Return the [x, y] coordinate for the center point of the cell that contains the specified text.  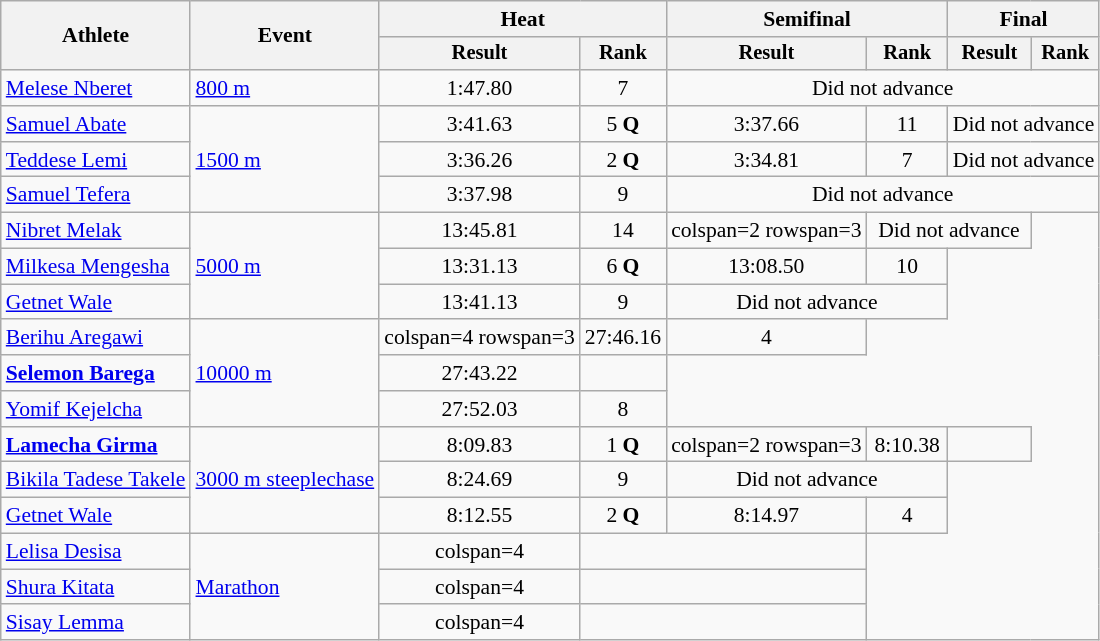
800 m [284, 88]
3:36.26 [480, 160]
3000 m steeplechase [284, 480]
Berihu Aregawi [96, 338]
3:37.98 [480, 195]
10000 m [284, 374]
10 [908, 267]
Samuel Tefera [96, 195]
Bikila Tadese Takele [96, 480]
5000 m [284, 266]
Nibret Melak [96, 231]
5 Q [623, 124]
8:12.55 [480, 516]
8:24.69 [480, 480]
Marathon [284, 588]
14 [623, 231]
Yomif Kejelcha [96, 409]
Shura Kitata [96, 587]
1500 m [284, 160]
Lelisa Desisa [96, 552]
8 [623, 409]
Event [284, 36]
13:45.81 [480, 231]
Sisay Lemma [96, 623]
Milkesa Mengesha [96, 267]
Lamecha Girma [96, 445]
3:41.63 [480, 124]
Final [1024, 19]
8:09.83 [480, 445]
Heat [522, 19]
1 Q [623, 445]
Samuel Abate [96, 124]
1:47.80 [480, 88]
8:10.38 [908, 445]
Athlete [96, 36]
27:46.16 [623, 338]
13:31.13 [480, 267]
Melese Nberet [96, 88]
11 [908, 124]
Semifinal [807, 19]
3:34.81 [766, 160]
27:43.22 [480, 373]
13:08.50 [766, 267]
13:41.13 [480, 302]
Selemon Barega [96, 373]
3:37.66 [766, 124]
8:14.97 [766, 516]
6 Q [623, 267]
Teddese Lemi [96, 160]
colspan=4 rowspan=3 [480, 338]
27:52.03 [480, 409]
